For the text-containing cell, return its midpoint in (x, y) coordinate format. 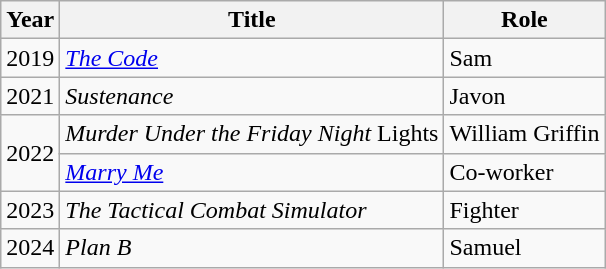
Murder Under the Friday Night Lights (252, 134)
2022 (30, 153)
William Griffin (524, 134)
Samuel (524, 248)
Marry Me (252, 172)
2024 (30, 248)
The Tactical Combat Simulator (252, 210)
The Code (252, 58)
2019 (30, 58)
Role (524, 20)
Year (30, 20)
Javon (524, 96)
2021 (30, 96)
Sam (524, 58)
Sustenance (252, 96)
Co-worker (524, 172)
Plan B (252, 248)
Fighter (524, 210)
Title (252, 20)
2023 (30, 210)
